Detect which cell encompasses the target text, then output its [X, Y] center coordinate. 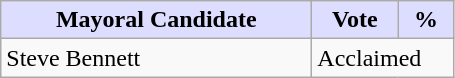
Steve Bennett [156, 58]
Acclaimed [383, 58]
% [426, 20]
Vote [355, 20]
Mayoral Candidate [156, 20]
